Locate the cell with the specified text and output its (X, Y) center coordinate. 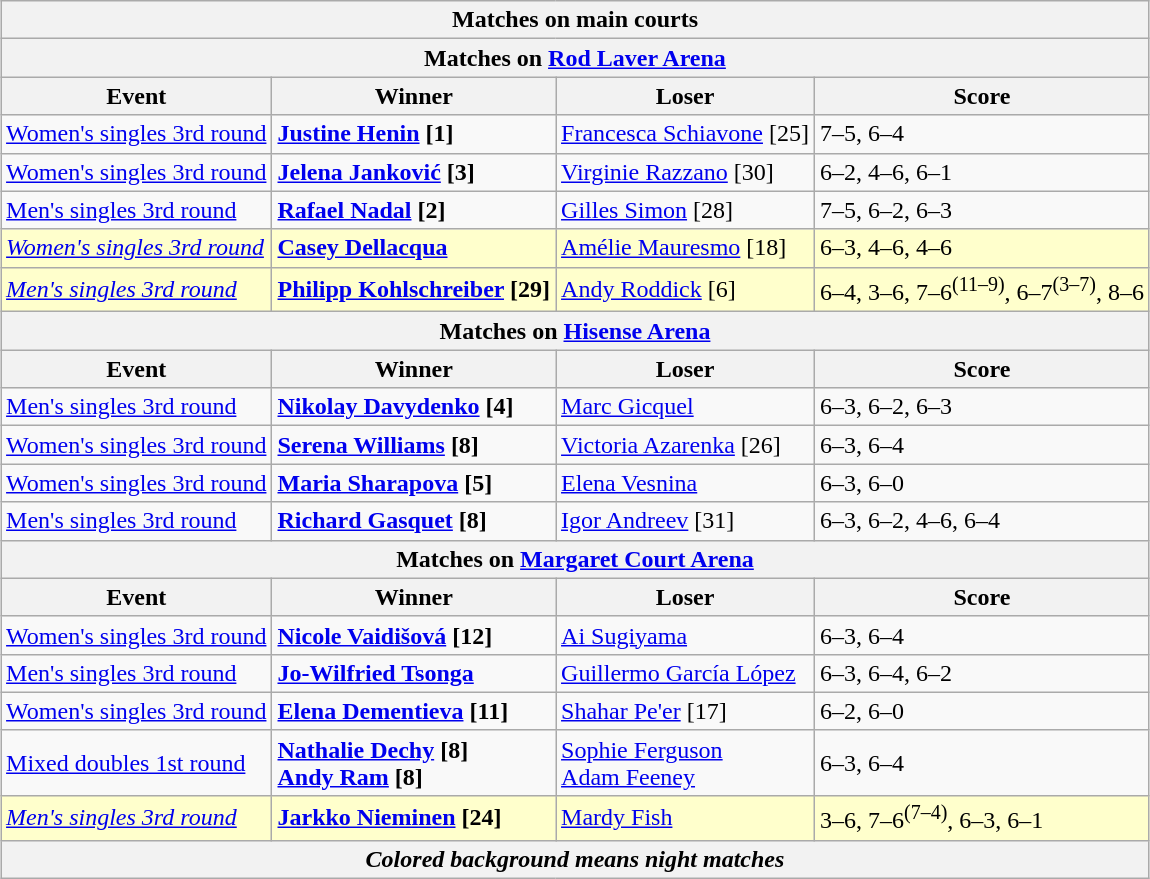
Mixed doubles 1st round (136, 762)
Victoria Azarenka [26] (686, 445)
Jelena Janković [3] (414, 172)
6–3, 6–2, 4–6, 6–4 (982, 521)
Serena Williams [8] (414, 445)
Colored background means night matches (576, 859)
7–5, 6–4 (982, 134)
Igor Andreev [31] (686, 521)
Casey Dellacqua (414, 248)
Nikolay Davydenko [4] (414, 407)
6–2, 4–6, 6–1 (982, 172)
3–6, 7–6(7–4), 6–3, 6–1 (982, 818)
6–3, 6–2, 6–3 (982, 407)
Matches on Margaret Court Arena (576, 559)
Marc Gicquel (686, 407)
Matches on main courts (576, 20)
Nathalie Dechy [8] Andy Ram [8] (414, 762)
6–3, 6–0 (982, 483)
Guillermo García López (686, 673)
Virginie Razzano [30] (686, 172)
Matches on Hisense Arena (576, 331)
Andy Roddick [6] (686, 290)
6–3, 4–6, 4–6 (982, 248)
6–3, 6–4, 6–2 (982, 673)
Justine Henin [1] (414, 134)
Francesca Schiavone [25] (686, 134)
Amélie Mauresmo [18] (686, 248)
7–5, 6–2, 6–3 (982, 210)
Philipp Kohlschreiber [29] (414, 290)
Ai Sugiyama (686, 635)
Richard Gasquet [8] (414, 521)
Sophie Ferguson Adam Feeney (686, 762)
Matches on Rod Laver Arena (576, 58)
Mardy Fish (686, 818)
Jarkko Nieminen [24] (414, 818)
Nicole Vaidišová [12] (414, 635)
Elena Vesnina (686, 483)
6–4, 3–6, 7–6(11–9), 6–7(3–7), 8–6 (982, 290)
6–2, 6–0 (982, 711)
Maria Sharapova [5] (414, 483)
Shahar Pe'er [17] (686, 711)
Gilles Simon [28] (686, 210)
Rafael Nadal [2] (414, 210)
Elena Dementieva [11] (414, 711)
Jo-Wilfried Tsonga (414, 673)
